Return (x, y) of the center of cell containing provided text 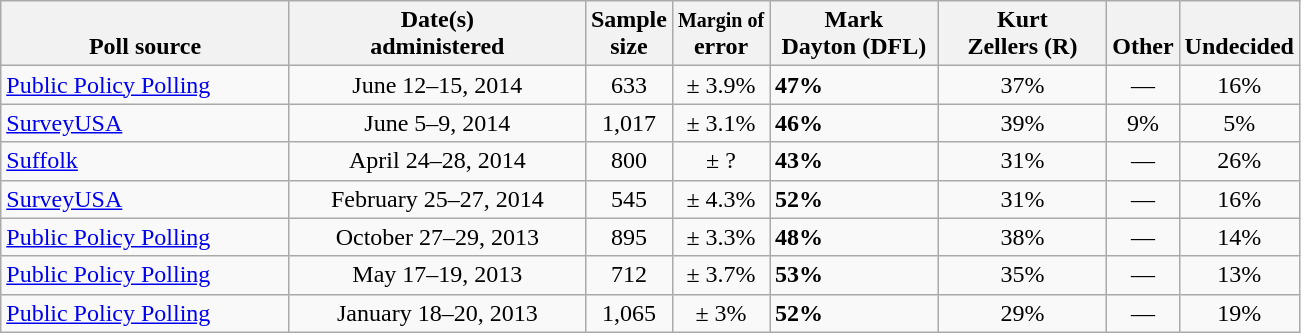
1,017 (628, 123)
± ? (720, 161)
April 24–28, 2014 (437, 161)
895 (628, 237)
June 5–9, 2014 (437, 123)
38% (1022, 237)
26% (1239, 161)
47% (854, 85)
± 4.3% (720, 199)
± 3% (720, 313)
± 3.7% (720, 275)
14% (1239, 237)
1,065 (628, 313)
800 (628, 161)
January 18–20, 2013 (437, 313)
9% (1143, 123)
Date(s)administered (437, 34)
43% (854, 161)
± 3.1% (720, 123)
19% (1239, 313)
May 17–19, 2013 (437, 275)
46% (854, 123)
Suffolk (146, 161)
Undecided (1239, 34)
712 (628, 275)
545 (628, 199)
± 3.9% (720, 85)
633 (628, 85)
MarkDayton (DFL) (854, 34)
48% (854, 237)
37% (1022, 85)
13% (1239, 275)
± 3.3% (720, 237)
KurtZellers (R) (1022, 34)
October 27–29, 2013 (437, 237)
Other (1143, 34)
35% (1022, 275)
Poll source (146, 34)
Margin oferror (720, 34)
39% (1022, 123)
Samplesize (628, 34)
5% (1239, 123)
29% (1022, 313)
June 12–15, 2014 (437, 85)
February 25–27, 2014 (437, 199)
53% (854, 275)
